Return (X, Y) of the center of cell containing provided text 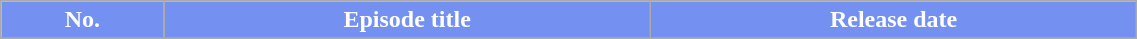
Release date (893, 20)
No. (82, 20)
Episode title (408, 20)
